Return the [x, y] coordinate for the center point of the cell that contains the specified text.  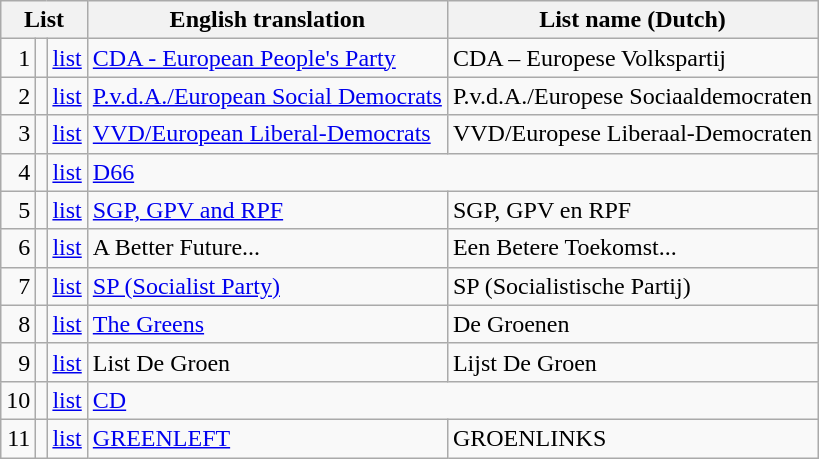
De Groenen [632, 324]
GROENLINKS [632, 438]
10 [18, 400]
GREENLEFT [267, 438]
SP (Socialist Party) [267, 286]
List De Groen [267, 362]
7 [18, 286]
VVD/Europese Liberaal-Democraten [632, 134]
2 [18, 96]
4 [18, 172]
P.v.d.A./European Social Democrats [267, 96]
11 [18, 438]
9 [18, 362]
SP (Socialistische Partij) [632, 286]
P.v.d.A./Europese Sociaaldemocraten [632, 96]
CDA - European People's Party [267, 58]
Een Betere Toekomst... [632, 248]
3 [18, 134]
CD [452, 400]
5 [18, 210]
D66 [452, 172]
6 [18, 248]
The Greens [267, 324]
Lijst De Groen [632, 362]
SGP, GPV and RPF [267, 210]
CDA – Europese Volkspartij [632, 58]
List name (Dutch) [632, 20]
English translation [267, 20]
8 [18, 324]
A Better Future... [267, 248]
List [44, 20]
VVD/European Liberal-Democrats [267, 134]
SGP, GPV en RPF [632, 210]
1 [18, 58]
